Output the [x, y] coordinate of the center of the cell containing the given text.  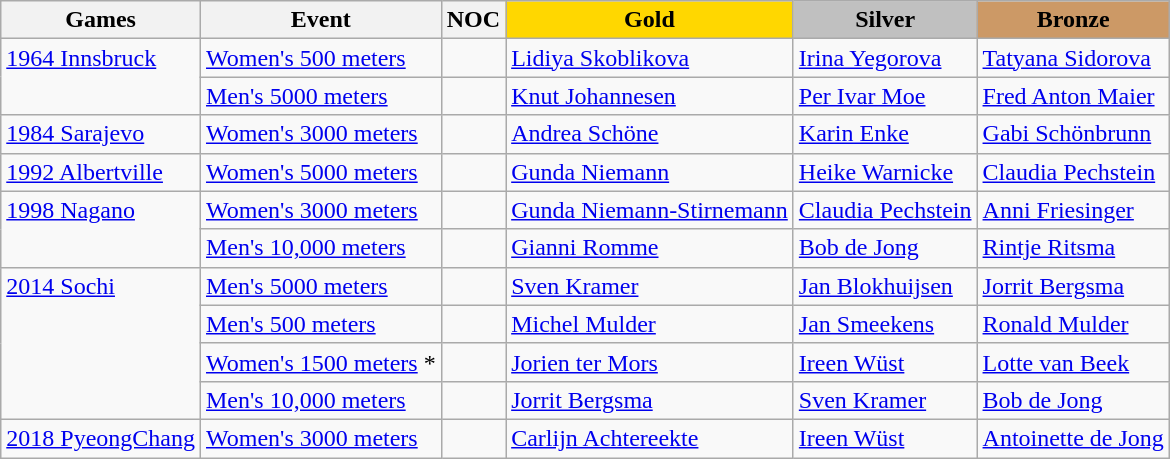
Anni Friesinger [1073, 210]
Bronze [1073, 20]
1964 Innsbruck [101, 77]
Lidiya Skoblikova [650, 58]
Gold [650, 20]
Jorien ter Mors [650, 362]
Michel Mulder [650, 324]
Andrea Schöne [650, 134]
Carlijn Achtereekte [650, 438]
Antoinette de Jong [1073, 438]
Event [320, 20]
Fred Anton Maier [1073, 96]
Gunda Niemann [650, 172]
Ronald Mulder [1073, 324]
Knut Johannesen [650, 96]
Karin Enke [885, 134]
Irina Yegorova [885, 58]
2014 Sochi [101, 343]
Women's 1500 meters * [320, 362]
Per Ivar Moe [885, 96]
1992 Albertville [101, 172]
Lotte van Beek [1073, 362]
Games [101, 20]
Silver [885, 20]
NOC [473, 20]
Men's 500 meters [320, 324]
Women's 5000 meters [320, 172]
Jan Smeekens [885, 324]
1998 Nagano [101, 229]
Gabi Schönbrunn [1073, 134]
Rintje Ritsma [1073, 248]
Gianni Romme [650, 248]
Heike Warnicke [885, 172]
2018 PyeongChang [101, 438]
1984 Sarajevo [101, 134]
Jan Blokhuijsen [885, 286]
Gunda Niemann-Stirnemann [650, 210]
Women's 500 meters [320, 58]
Tatyana Sidorova [1073, 58]
